Identify which cell holds the provided text, then report its (x, y) central coordinate. 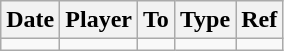
Date (30, 20)
Ref (260, 20)
Type (204, 20)
To (156, 20)
Player (99, 20)
